Capture the cell that displays the provided text and extract its [x, y] central coordinate. 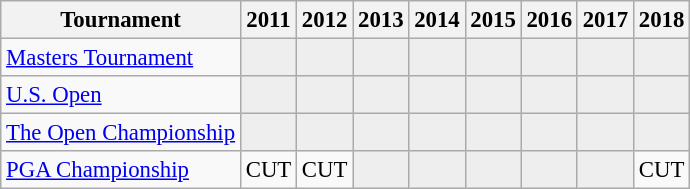
2012 [325, 20]
2017 [605, 20]
U.S. Open [121, 95]
2015 [493, 20]
2014 [437, 20]
2016 [549, 20]
Masters Tournament [121, 58]
2011 [268, 20]
2013 [381, 20]
PGA Championship [121, 170]
2018 [661, 20]
The Open Championship [121, 133]
Tournament [121, 20]
